Determine the (X, Y) coordinate at the center of the cell enclosing the given text.  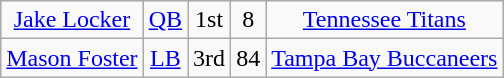
LB (165, 58)
8 (248, 20)
3rd (210, 58)
Tampa Bay Buccaneers (384, 58)
Jake Locker (72, 20)
QB (165, 20)
1st (210, 20)
Tennessee Titans (384, 20)
Mason Foster (72, 58)
84 (248, 58)
